Locate the cell with the specified text and output its (x, y) center coordinate. 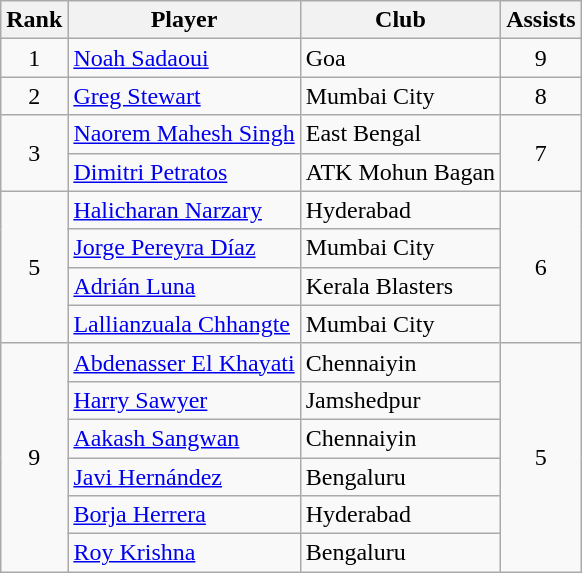
East Bengal (400, 134)
Jorge Pereyra Díaz (184, 248)
ATK Mohun Bagan (400, 172)
8 (541, 96)
Goa (400, 58)
Aakash Sangwan (184, 438)
6 (541, 267)
1 (34, 58)
Jamshedpur (400, 400)
Assists (541, 20)
Greg Stewart (184, 96)
Club (400, 20)
Halicharan Narzary (184, 210)
Javi Hernández (184, 477)
Borja Herrera (184, 515)
Rank (34, 20)
Player (184, 20)
Naorem Mahesh Singh (184, 134)
Adrián Luna (184, 286)
Abdenasser El Khayati (184, 362)
3 (34, 153)
Dimitri Petratos (184, 172)
2 (34, 96)
Noah Sadaoui (184, 58)
Kerala Blasters (400, 286)
Roy Krishna (184, 553)
7 (541, 153)
Harry Sawyer (184, 400)
Lallianzuala Chhangte (184, 324)
